For the text-containing cell, return its midpoint in [X, Y] coordinate format. 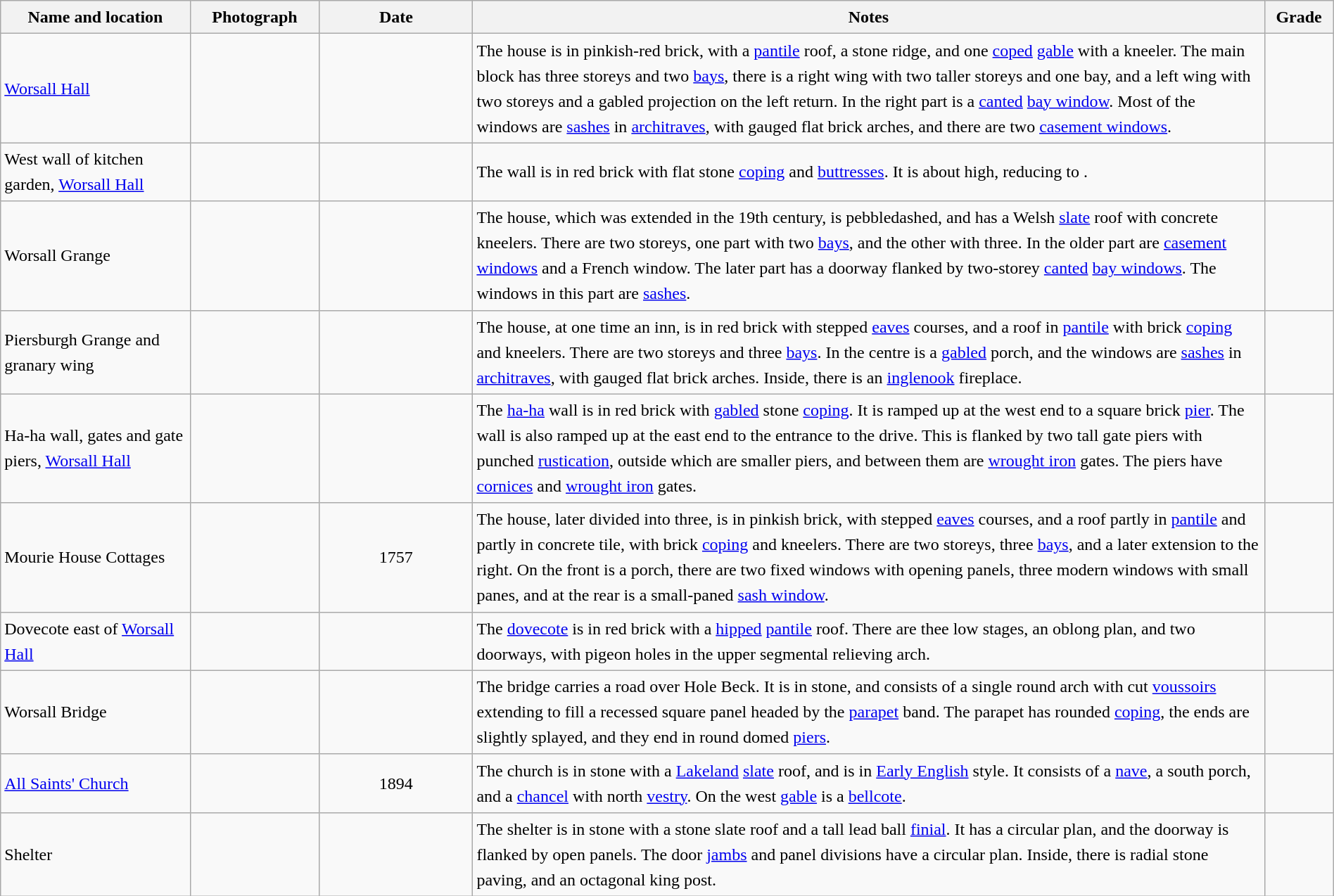
Worsall Hall [96, 89]
Piersburgh Grange and granary wing [96, 352]
1894 [396, 783]
Ha-ha wall, gates and gate piers, Worsall Hall [96, 449]
Worsall Bridge [96, 712]
Dovecote east of Worsall Hall [96, 641]
1757 [396, 557]
Mourie House Cottages [96, 557]
Name and location [96, 17]
The wall is in red brick with flat stone coping and buttresses. It is about high, reducing to . [868, 172]
Photograph [255, 17]
West wall of kitchen garden, Worsall Hall [96, 172]
Notes [868, 17]
Worsall Grange [96, 256]
All Saints' Church [96, 783]
Date [396, 17]
Grade [1299, 17]
Shelter [96, 854]
